Pinpoint the cell where the given text exists, returning its (x, y) midpoint coordinate. 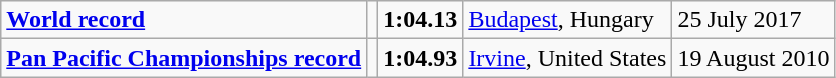
1:04.93 (420, 58)
25 July 2017 (754, 20)
Irvine, United States (568, 58)
World record (184, 20)
19 August 2010 (754, 58)
Budapest, Hungary (568, 20)
Pan Pacific Championships record (184, 58)
1:04.13 (420, 20)
